Find where the given text appears and provide that cell's center as (x, y) coordinate. 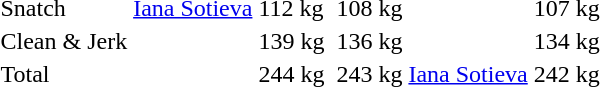
136 kg (370, 41)
139 kg (292, 41)
